Pinpoint the cell where the given text exists, returning its (x, y) midpoint coordinate. 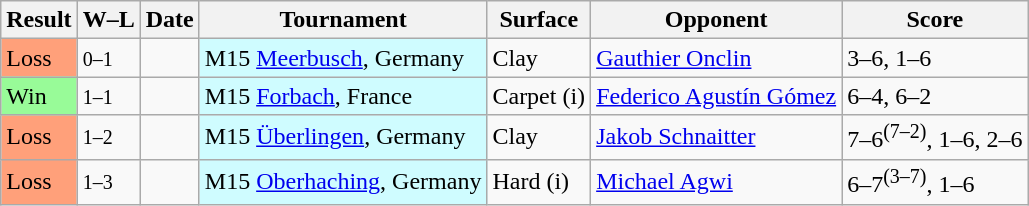
Surface (539, 20)
Opponent (716, 20)
Michael Agwi (716, 182)
Federico Agustín Gómez (716, 96)
Gauthier Onclin (716, 58)
W–L (108, 20)
M15 Meerbusch, Germany (343, 58)
1–2 (108, 138)
Result (39, 20)
3–6, 1–6 (935, 58)
Date (170, 20)
0–1 (108, 58)
6–4, 6–2 (935, 96)
6–7(3–7), 1–6 (935, 182)
7–6(7–2), 1–6, 2–6 (935, 138)
M15 Überlingen, Germany (343, 138)
Tournament (343, 20)
1–3 (108, 182)
Carpet (i) (539, 96)
M15 Oberhaching, Germany (343, 182)
Win (39, 96)
Hard (i) (539, 182)
Score (935, 20)
M15 Forbach, France (343, 96)
1–1 (108, 96)
Jakob Schnaitter (716, 138)
